Return the (x, y) coordinate for the center point of the cell that contains the specified text.  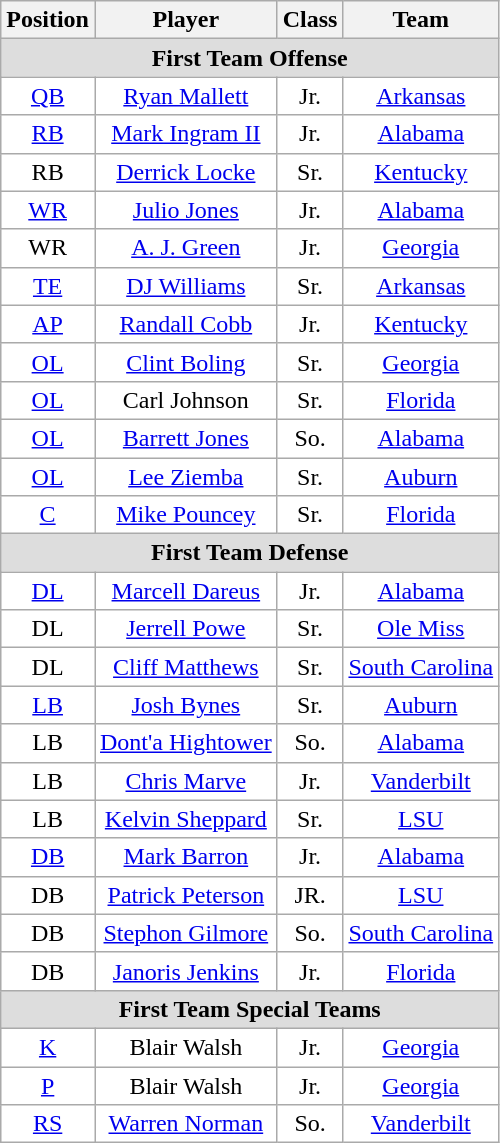
Mark Barron (186, 857)
Warren Norman (186, 1124)
AP (48, 324)
Barrett Jones (186, 438)
P (48, 1085)
Ryan Mallett (186, 96)
TE (48, 286)
Julio Jones (186, 210)
QB (48, 96)
Marcell Dareus (186, 591)
Lee Ziemba (186, 477)
First Team Offense (250, 58)
Cliff Matthews (186, 667)
JR. (310, 895)
Stephon Gilmore (186, 933)
Derrick Locke (186, 172)
Jerrell Powe (186, 629)
K (48, 1047)
Chris Marve (186, 781)
First Team Special Teams (250, 1009)
Kelvin Sheppard (186, 819)
Randall Cobb (186, 324)
Dont'a Hightower (186, 743)
DJ Williams (186, 286)
Mark Ingram II (186, 134)
Player (186, 20)
Team (421, 20)
Patrick Peterson (186, 895)
Josh Bynes (186, 705)
Clint Boling (186, 362)
First Team Defense (250, 553)
Carl Johnson (186, 400)
RS (48, 1124)
Janoris Jenkins (186, 971)
Mike Pouncey (186, 515)
Ole Miss (421, 629)
Class (310, 20)
A. J. Green (186, 248)
C (48, 515)
Position (48, 20)
